Extract the (x, y) coordinate from the center of the cell holding the provided text.  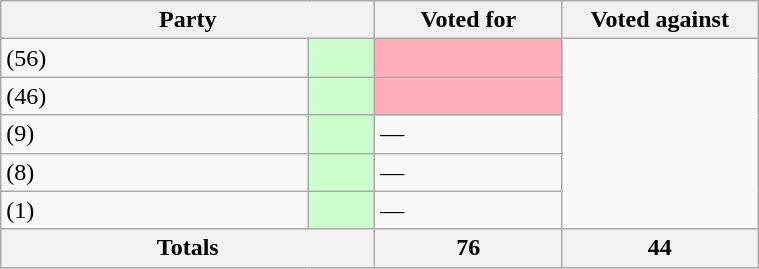
Totals (188, 248)
(9) (154, 134)
Voted for (468, 20)
(1) (154, 210)
Party (188, 20)
(46) (154, 96)
(56) (154, 58)
76 (468, 248)
(8) (154, 172)
44 (660, 248)
Voted against (660, 20)
